Extract the [x, y] coordinate from the center of the cell holding the provided text.  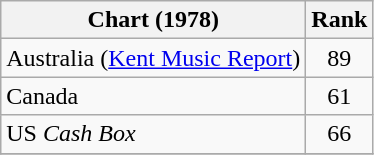
Canada [154, 96]
Rank [340, 20]
Chart (1978) [154, 20]
Australia (Kent Music Report) [154, 58]
89 [340, 58]
US Cash Box [154, 134]
61 [340, 96]
66 [340, 134]
